Determine the [x, y] coordinate at the center of the cell enclosing the given text.  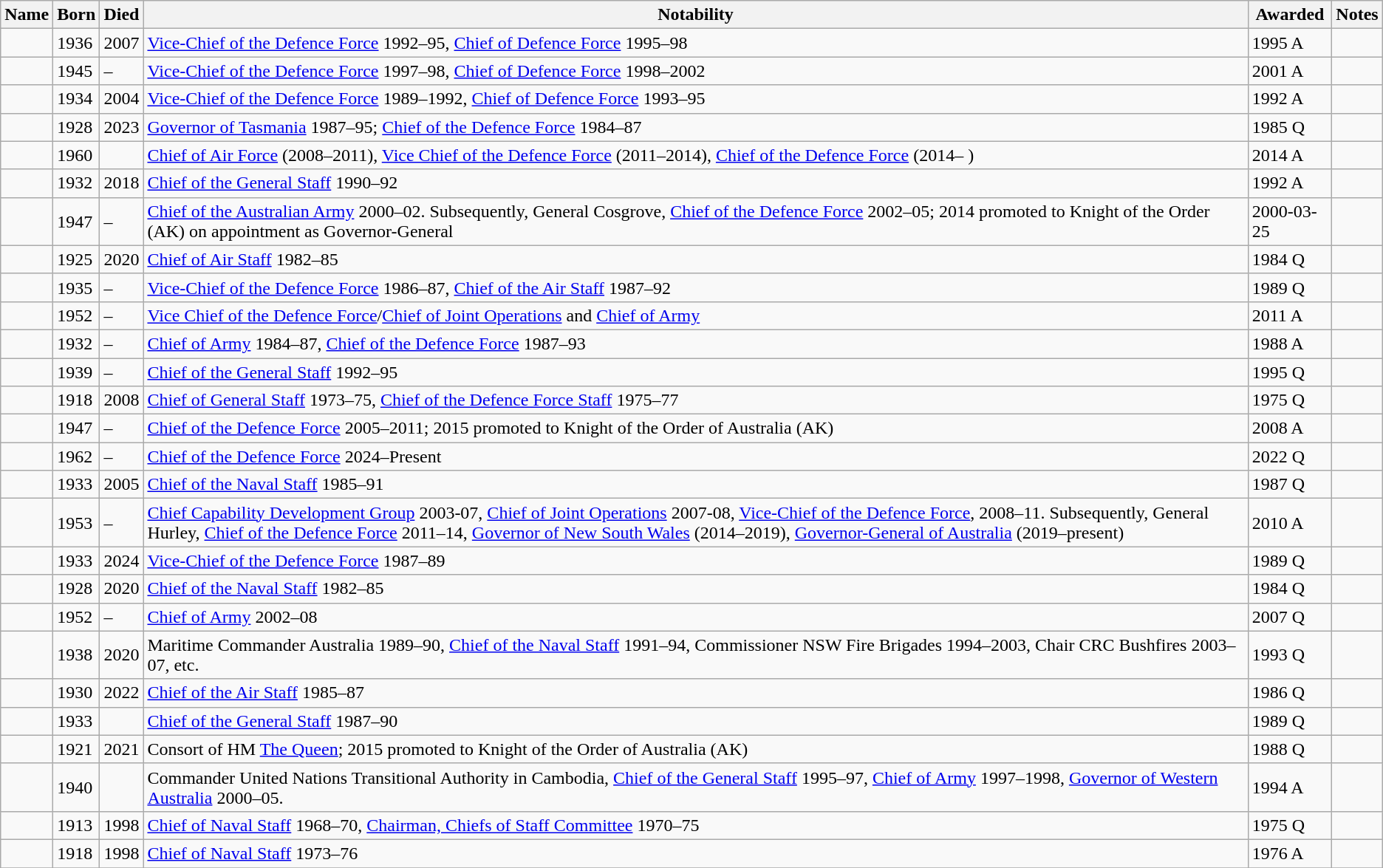
2010 A [1290, 523]
2007 [121, 43]
Vice-Chief of the Defence Force 1997–98, Chief of Defence Force 1998–2002 [696, 71]
1935 [77, 287]
Maritime Commander Australia 1989–90, Chief of the Naval Staff 1991–94, Commissioner NSW Fire Brigades 1994–2003, Chair CRC Bushfires 2003–07, etc. [696, 655]
Chief of the General Staff 1990–92 [696, 183]
1987 Q [1290, 485]
1976 A [1290, 853]
Awarded [1290, 15]
1953 [77, 523]
Vice-Chief of the Defence Force 1989–1992, Chief of Defence Force 1993–95 [696, 99]
Notes [1357, 15]
Chief of the Air Staff 1985–87 [696, 693]
Chief of the Defence Force 2005–2011; 2015 promoted to Knight of the Order of Australia (AK) [696, 428]
1921 [77, 749]
1938 [77, 655]
2023 [121, 127]
1986 Q [1290, 693]
1925 [77, 259]
2022 [121, 693]
1936 [77, 43]
2004 [121, 99]
Vice Chief of the Defence Force/Chief of Joint Operations and Chief of Army [696, 315]
2008 [121, 400]
Chief of Naval Staff 1973–76 [696, 853]
Notability [696, 15]
Chief of the General Staff 1987–90 [696, 721]
Chief of Air Staff 1982–85 [696, 259]
1940 [77, 787]
1934 [77, 99]
1988 A [1290, 344]
Died [121, 15]
1993 Q [1290, 655]
2005 [121, 485]
1994 A [1290, 787]
Chief of the Defence Force 2024–Present [696, 457]
Consort of HM The Queen; 2015 promoted to Knight of the Order of Australia (AK) [696, 749]
2022 Q [1290, 457]
2000-03-25 [1290, 222]
2001 A [1290, 71]
Chief of General Staff 1973–75, Chief of the Defence Force Staff 1975–77 [696, 400]
Name [27, 15]
Chief of Army 2002–08 [696, 617]
Chief of the Naval Staff 1982–85 [696, 589]
1960 [77, 155]
2011 A [1290, 315]
2007 Q [1290, 617]
Vice-Chief of the Defence Force 1986–87, Chief of the Air Staff 1987–92 [696, 287]
1995 A [1290, 43]
2018 [121, 183]
1962 [77, 457]
1988 Q [1290, 749]
1995 Q [1290, 372]
2014 A [1290, 155]
1939 [77, 372]
Chief of Air Force (2008–2011), Vice Chief of the Defence Force (2011–2014), Chief of the Defence Force (2014– ) [696, 155]
Governor of Tasmania 1987–95; Chief of the Defence Force 1984–87 [696, 127]
Chief of Naval Staff 1968–70, Chairman, Chiefs of Staff Committee 1970–75 [696, 825]
Chief of Army 1984–87, Chief of the Defence Force 1987–93 [696, 344]
1985 Q [1290, 127]
2008 A [1290, 428]
Vice-Chief of the Defence Force 1987–89 [696, 561]
Chief of the Naval Staff 1985–91 [696, 485]
1913 [77, 825]
Vice-Chief of the Defence Force 1992–95, Chief of Defence Force 1995–98 [696, 43]
1930 [77, 693]
2021 [121, 749]
1945 [77, 71]
Chief of the General Staff 1992–95 [696, 372]
Born [77, 15]
2024 [121, 561]
